Capture the cell that displays the provided text and extract its [X, Y] central coordinate. 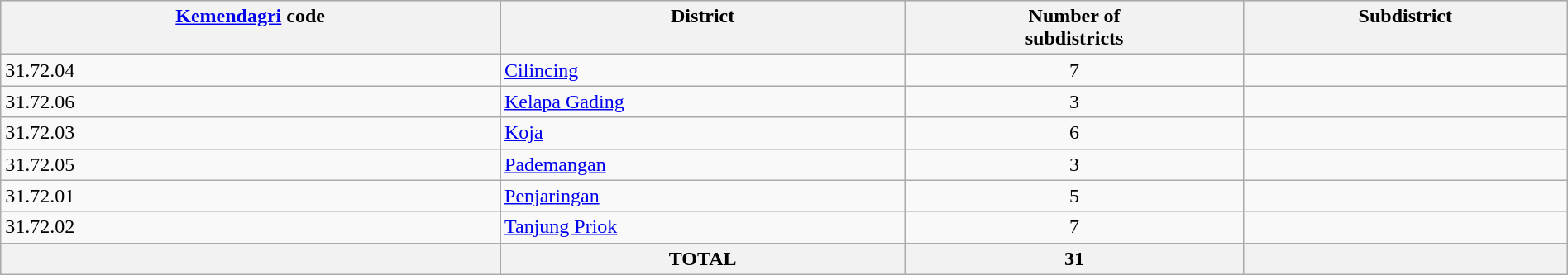
31 [1075, 258]
Koja [702, 133]
Number ofsubdistricts [1075, 28]
Cilincing [702, 70]
Kelapa Gading [702, 102]
Kemendagri code [251, 28]
Pademangan [702, 164]
31.72.05 [251, 164]
TOTAL [702, 258]
31.72.04 [251, 70]
31.72.02 [251, 227]
31.72.06 [251, 102]
Subdistrict [1405, 28]
6 [1075, 133]
31.72.03 [251, 133]
Penjaringan [702, 196]
31.72.01 [251, 196]
Tanjung Priok [702, 227]
District [702, 28]
5 [1075, 196]
